Search for the cell housing the specified text and yield its (x, y) center coordinate. 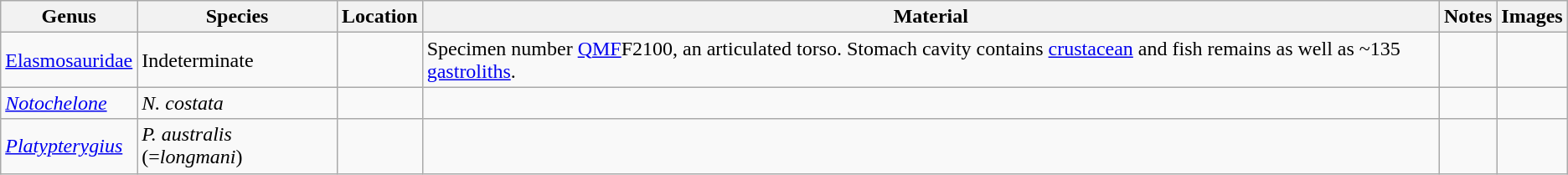
N. costata (238, 103)
Material (931, 17)
P. australis (=longmani) (238, 146)
Images (1532, 17)
Genus (69, 17)
Elasmosauridae (69, 60)
Species (238, 17)
Platypterygius (69, 146)
Notes (1467, 17)
Specimen number QMFF2100, an articulated torso. Stomach cavity contains crustacean and fish remains as well as ~135 gastroliths. (931, 60)
Location (379, 17)
Notochelone (69, 103)
Indeterminate (238, 60)
